Pinpoint the cell where the given text exists, returning its [X, Y] midpoint coordinate. 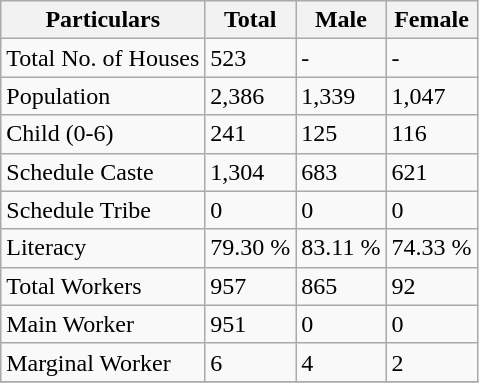
1,339 [341, 96]
Female [432, 20]
92 [432, 286]
Child (0-6) [103, 134]
951 [250, 324]
Schedule Tribe [103, 210]
Marginal Worker [103, 362]
523 [250, 58]
2,386 [250, 96]
Total [250, 20]
Total No. of Houses [103, 58]
Main Worker [103, 324]
79.30 % [250, 248]
2 [432, 362]
Total Workers [103, 286]
865 [341, 286]
6 [250, 362]
74.33 % [432, 248]
Literacy [103, 248]
1,304 [250, 172]
1,047 [432, 96]
Particulars [103, 20]
Population [103, 96]
683 [341, 172]
116 [432, 134]
621 [432, 172]
83.11 % [341, 248]
241 [250, 134]
Male [341, 20]
4 [341, 362]
Schedule Caste [103, 172]
125 [341, 134]
957 [250, 286]
